Scan for the cell matching the given text and deliver its (X, Y) coordinate at center. 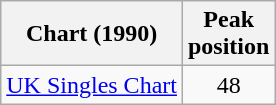
Peakposition (228, 34)
Chart (1990) (92, 34)
UK Singles Chart (92, 85)
48 (228, 85)
